From the cell containing the given text, extract its center point as [x, y] coordinate. 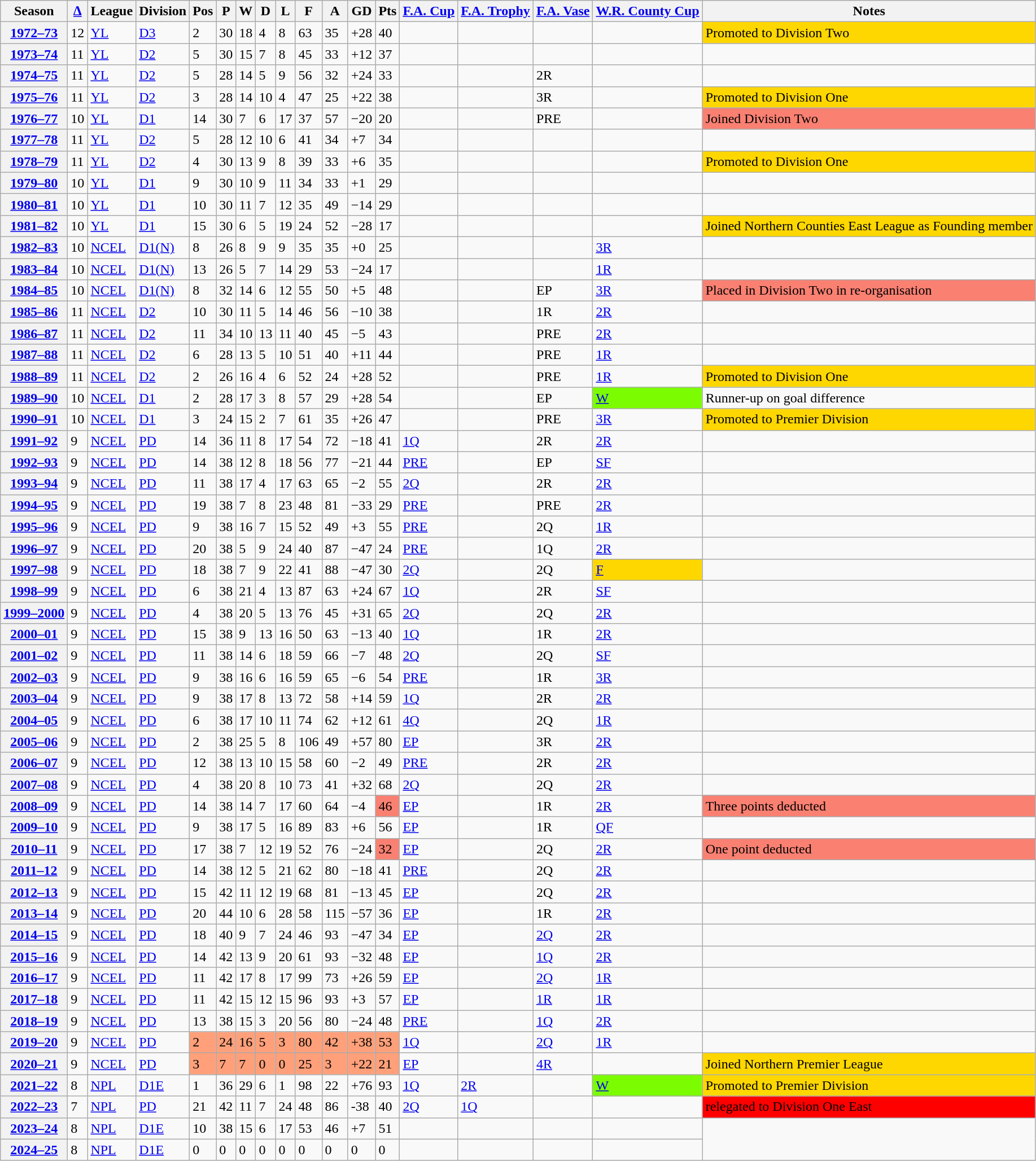
67 [387, 591]
+57 [361, 742]
1993–94 [34, 484]
1991–92 [34, 441]
88 [335, 569]
2019–20 [34, 1042]
2009–10 [34, 827]
23 [286, 505]
League [112, 11]
−33 [361, 505]
One point deducted [869, 849]
2011–12 [34, 870]
2002–03 [34, 677]
D [265, 11]
1975–76 [34, 97]
1982–83 [34, 247]
2005–06 [34, 742]
−7 [361, 656]
2008–09 [34, 806]
1988–89 [34, 376]
−4 [361, 806]
+11 [361, 355]
1995–96 [34, 527]
83 [335, 827]
−32 [361, 957]
−21 [361, 462]
1978–79 [34, 161]
1977–78 [34, 140]
2018–19 [34, 1021]
+32 [361, 785]
4Q [429, 720]
2013–14 [34, 913]
1996–97 [34, 548]
1972–73 [34, 33]
39 [308, 161]
1998–99 [34, 591]
1976–77 [34, 119]
Joined Northern Counties East League as Founding member [869, 226]
Pts [387, 11]
115 [335, 913]
Three points deducted [869, 806]
2022–23 [34, 1107]
1981–82 [34, 226]
2014–15 [34, 935]
1990–91 [34, 419]
2015–16 [34, 957]
Season [34, 11]
2024–25 [34, 1150]
Runner-up on goal difference [869, 398]
−14 [361, 204]
2007–08 [34, 785]
4R [563, 1064]
Joined Division Two [869, 119]
Joined Northern Premier League [869, 1064]
1994–95 [34, 505]
P [226, 11]
99 [308, 978]
1999–2000 [34, 612]
77 [335, 462]
F.A. Trophy [496, 11]
96 [308, 1000]
1987–88 [34, 355]
2003–04 [34, 699]
89 [308, 827]
1997–98 [34, 569]
1984–85 [34, 291]
Pos [203, 11]
+5 [361, 291]
106 [308, 742]
1986–87 [34, 334]
Promoted to Division Two [869, 33]
Division [163, 11]
2020–21 [34, 1064]
−10 [361, 312]
+38 [361, 1042]
1980–81 [34, 204]
74 [308, 720]
−5 [361, 334]
Placed in Division Two in re-organisation [869, 291]
W.R. County Cup [648, 11]
98 [308, 1085]
2017–18 [34, 1000]
−57 [361, 913]
−28 [361, 226]
L [286, 11]
+1 [361, 183]
2010–11 [34, 849]
GD [361, 11]
1973–74 [34, 54]
+76 [361, 1085]
Notes [869, 11]
∆ [78, 11]
64 [335, 806]
-38 [361, 1107]
2021–22 [34, 1085]
F.A. Vase [563, 11]
−20 [361, 119]
2012–13 [34, 892]
2004–05 [34, 720]
2001–02 [34, 656]
F.A. Cup [429, 11]
1992–93 [34, 462]
1989–90 [34, 398]
1985–86 [34, 312]
66 [335, 656]
D3 [163, 33]
1979–80 [34, 183]
86 [335, 1107]
1983–84 [34, 269]
2000–01 [34, 634]
2006–07 [34, 763]
+0 [361, 247]
2023–24 [34, 1128]
1974–75 [34, 76]
−6 [361, 677]
43 [387, 334]
2016–17 [34, 978]
QF [648, 827]
+14 [361, 699]
A [335, 11]
+31 [361, 612]
relegated to Division One East [869, 1107]
